Detect which cell encompasses the target text, then output its [X, Y] center coordinate. 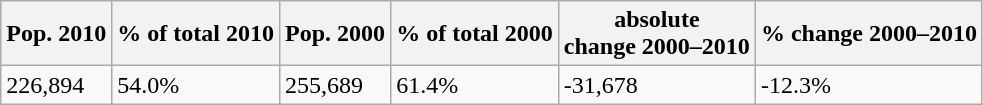
Pop. 2000 [336, 34]
% change 2000–2010 [868, 34]
% of total 2010 [196, 34]
% of total 2000 [475, 34]
54.0% [196, 85]
226,894 [56, 85]
-12.3% [868, 85]
-31,678 [656, 85]
61.4% [475, 85]
absolutechange 2000–2010 [656, 34]
Pop. 2010 [56, 34]
255,689 [336, 85]
